Return the (X, Y) coordinate for the center point of the cell that contains the specified text.  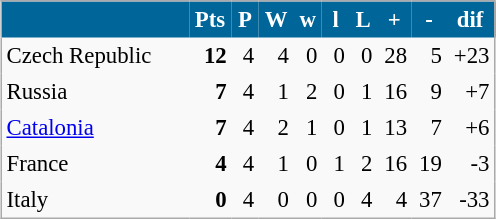
+23 (470, 56)
12 (210, 56)
Pts (210, 20)
Catalonia (95, 128)
13 (394, 128)
- (430, 20)
37 (430, 200)
W (276, 20)
+ (394, 20)
l (336, 20)
+7 (470, 92)
-33 (470, 200)
dif (470, 20)
-3 (470, 164)
w (307, 20)
+6 (470, 128)
Italy (95, 200)
5 (430, 56)
19 (430, 164)
France (95, 164)
L (363, 20)
28 (394, 56)
P (245, 20)
Russia (95, 92)
Czech Republic (95, 56)
9 (430, 92)
